Locate the cell with the specified text and output its [x, y] center coordinate. 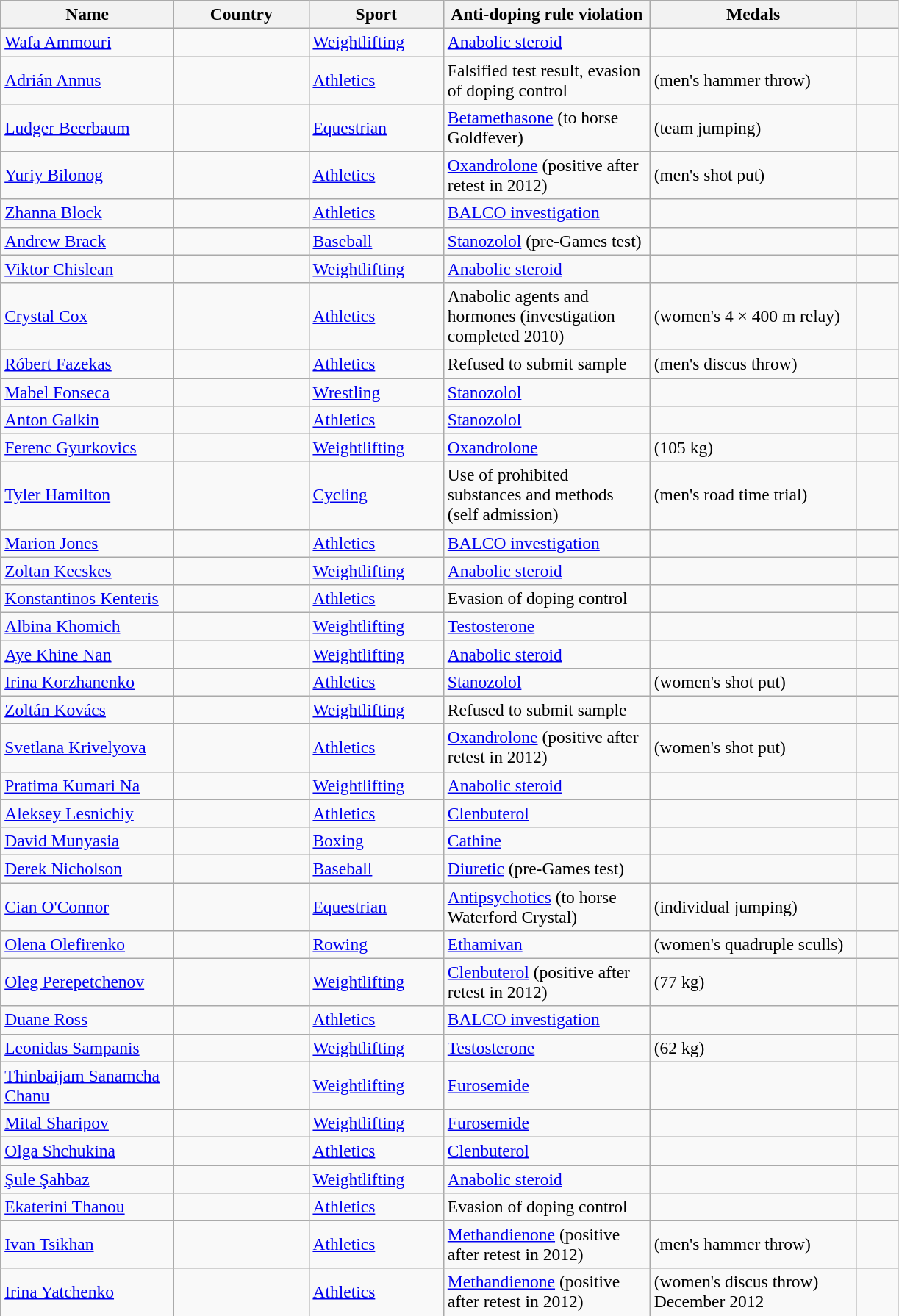
Aye Khine Nan [87, 654]
Cian O'Connor [87, 907]
Anabolic agents and hormones (investigation completed 2010) [547, 316]
Oleg Perepetchenov [87, 982]
Derek Nicholson [87, 869]
Anti-doping rule violation [547, 14]
Irina Yatchenko [87, 1292]
Use of prohibited substances and methods (self admission) [547, 495]
David Munyasia [87, 841]
(women's discus throw)December 2012 [753, 1292]
Antipsychotics (to horse Waterford Crystal) [547, 907]
Yuriy Bilonog [87, 175]
Ekaterini Thanou [87, 1207]
Andrew Brack [87, 241]
(62 kg) [753, 1048]
(women's quadruple sculls) [753, 944]
Albina Khomich [87, 626]
Name [87, 14]
Wrestling [376, 392]
Róbert Fazekas [87, 364]
Viktor Chislean [87, 269]
(77 kg) [753, 982]
Betamethasone (to horse Goldfever) [547, 128]
Leonidas Sampanis [87, 1048]
Anton Galkin [87, 420]
(men's shot put) [753, 175]
Thinbaijam Sanamcha Chanu [87, 1086]
Wafa Ammouri [87, 42]
Crystal Cox [87, 316]
Falsified test result, evasion of doping control [547, 79]
Cathine [547, 841]
Marion Jones [87, 543]
Aleksey Lesnichiy [87, 813]
Oxandrolone [547, 447]
Konstantinos Kenteris [87, 598]
Ethamivan [547, 944]
Country [241, 14]
Clenbuterol (positive after retest in 2012) [547, 982]
Medals [753, 14]
Boxing [376, 841]
Olga Shchukina [87, 1151]
Stanozolol (pre-Games test) [547, 241]
(105 kg) [753, 447]
Rowing [376, 944]
Ferenc Gyurkovics [87, 447]
Cycling [376, 495]
(men's discus throw) [753, 364]
Pratima Kumari Na [87, 785]
Şule Şahbaz [87, 1179]
Duane Ross [87, 1020]
Ludger Beerbaum [87, 128]
Zoltán Kovács [87, 710]
Sport [376, 14]
Ivan Tsikhan [87, 1245]
Olena Olefirenko [87, 944]
Zoltan Kecskes [87, 571]
(women's 4 × 400 m relay) [753, 316]
Adrián Annus [87, 79]
Irina Korzhanenko [87, 682]
Tyler Hamilton [87, 495]
Diuretic (pre-Games test) [547, 869]
Mital Sharipov [87, 1123]
Zhanna Block [87, 213]
(team jumping) [753, 128]
Svetlana Krivelyova [87, 748]
Mabel Fonseca [87, 392]
(individual jumping) [753, 907]
(men's road time trial) [753, 495]
